Detect which cell encompasses the target text, then output its [x, y] center coordinate. 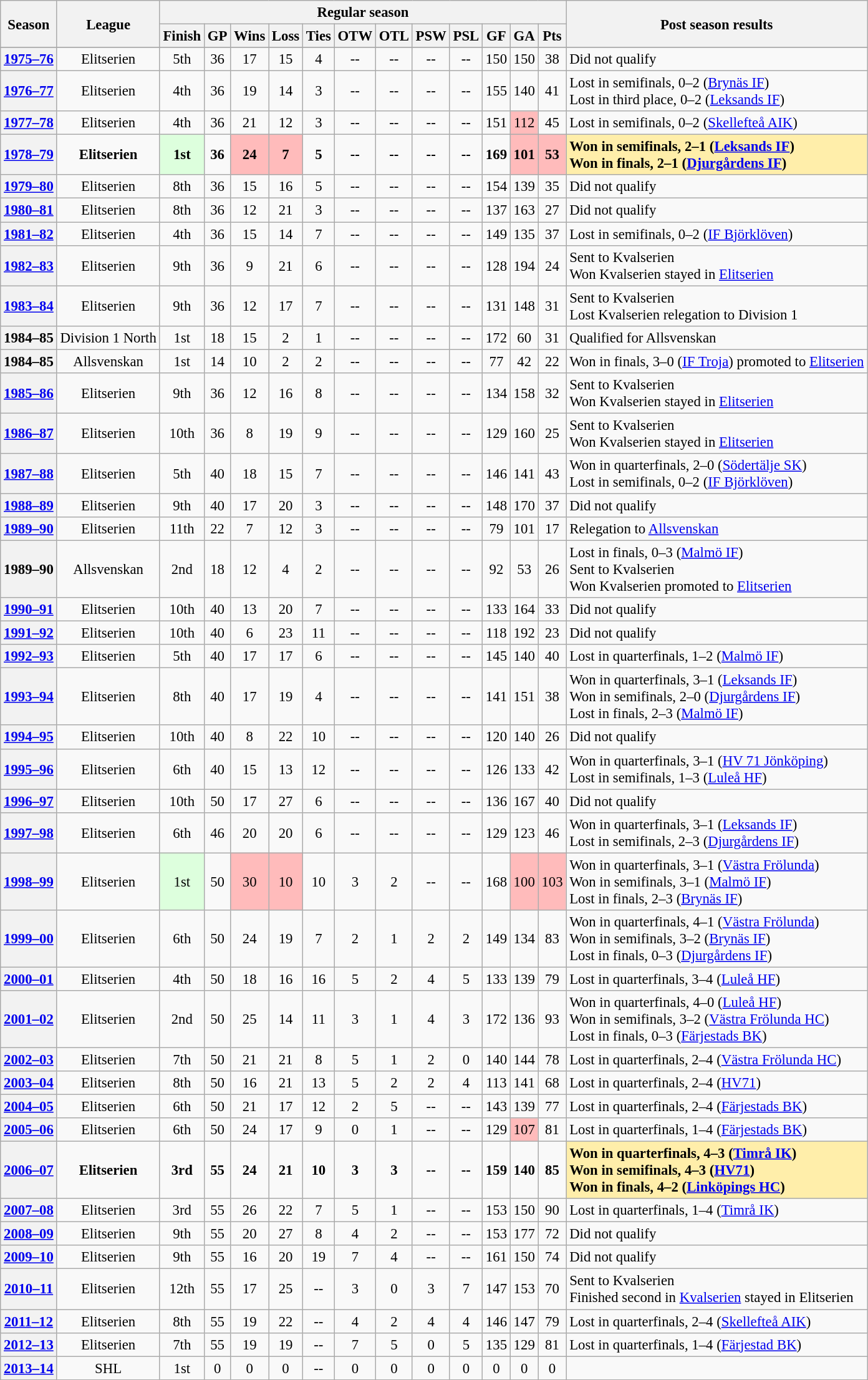
1979–80 [29, 187]
74 [552, 1257]
Lost in quarterfinals, 1–4 (Färjestads BK) [717, 1130]
OTW [355, 36]
1995–96 [29, 769]
2013–14 [29, 1368]
164 [524, 610]
68 [552, 1083]
2003–04 [29, 1083]
35 [552, 187]
1993–94 [29, 697]
1976–77 [29, 91]
1999–00 [29, 939]
Sent to Kvalserien Lost Kvalserien relegation to Division 1 [717, 306]
1983–84 [29, 306]
Won in quarterfinals, 2–0 (Södertälje SK) Lost in semifinals, 0–2 (IF Björklöven) [717, 474]
167 [524, 801]
137 [496, 210]
GP [217, 36]
2011–12 [29, 1321]
177 [524, 1234]
43 [552, 474]
45 [552, 123]
Won in quarterfinals, 3–1 (Västra Frölunda) Won in semifinals, 3–1 (Malmö IF) Lost in finals, 2–3 (Brynäs IF) [717, 882]
159 [496, 1170]
1977–78 [29, 123]
113 [496, 1083]
70 [552, 1289]
1987–88 [29, 474]
41 [552, 91]
145 [496, 656]
2006–07 [29, 1170]
Lost in finals, 0–3 (Malmö IF) Sent to Kvalserien Won Kvalserien promoted to Elitserien [717, 570]
Season [29, 24]
2004–05 [29, 1107]
60 [524, 338]
PSL [466, 36]
2010–11 [29, 1289]
Lost in quarterfinals, 1–2 (Malmö IF) [717, 656]
GA [524, 36]
160 [524, 433]
OTL [394, 36]
Qualified for Allsvenskan [717, 338]
1981–82 [29, 234]
Lost in quarterfinals, 1–4 (Färjestad BK) [717, 1344]
Loss [286, 36]
33 [552, 610]
Finish [182, 36]
2002–03 [29, 1059]
107 [524, 1130]
Lost in quarterfinals, 2–4 (Västra Frölunda HC) [717, 1059]
1985–86 [29, 393]
158 [524, 393]
143 [496, 1107]
131 [496, 306]
123 [524, 832]
Pts [552, 36]
Lost in semifinals, 0–2 (Skellefteå AIK) [717, 123]
Lost in quarterfinals, 2–4 (Skellefteå AIK) [717, 1321]
Ties [318, 36]
155 [496, 91]
Won in quarterfinals, 4–3 (Timrå IK) Won in semifinals, 4–3 (HV71) Won in finals, 4–2 (Linköpings HC) [717, 1170]
144 [524, 1059]
12th [182, 1289]
1988–89 [29, 505]
Relegation to Allsvenskan [717, 529]
192 [524, 633]
1998–99 [29, 882]
Wins [249, 36]
85 [552, 1170]
2012–13 [29, 1344]
118 [496, 633]
1990–91 [29, 610]
1992–93 [29, 656]
2008–09 [29, 1234]
72 [552, 1234]
112 [524, 123]
78 [552, 1059]
League [109, 24]
Lost in semifinals, 0–2 (Brynäs IF) Lost in third place, 0–2 (Leksands IF) [717, 91]
Won in semifinals, 2–1 (Leksands IF) Won in finals, 2–1 (Djurgårdens IF) [717, 155]
163 [524, 210]
1996–97 [29, 801]
SHL [109, 1368]
Won in quarterfinals, 3–1 (Leksands IF) Won in semifinals, 2–0 (Djurgårdens IF) Lost in finals, 2–3 (Malmö IF) [717, 697]
103 [552, 882]
1986–87 [29, 433]
194 [524, 266]
Won in quarterfinals, 4–0 (Luleå HF) Won in semifinals, 3–2 (Västra Frölunda HC) Lost in finals, 0–3 (Färjestads BK) [717, 1019]
Division 1 North [109, 338]
Won in quarterfinals, 4–1 (Västra Frölunda) Won in semifinals, 3–2 (Brynäs IF) Lost in finals, 0–3 (Djurgårdens IF) [717, 939]
1991–92 [29, 633]
11th [182, 529]
Regular season [363, 12]
PSW [431, 36]
2009–10 [29, 1257]
Won in finals, 3–0 (IF Troja) promoted to Elitserien [717, 361]
93 [552, 1019]
83 [552, 939]
2005–06 [29, 1130]
90 [552, 1210]
1994–95 [29, 737]
2001–02 [29, 1019]
170 [524, 505]
100 [524, 882]
Lost in quarterfinals, 2–4 (Färjestads BK) [717, 1107]
Lost in quarterfinals, 1–4 (Timrå IK) [717, 1210]
GF [496, 36]
Lost in semifinals, 0–2 (IF Björklöven) [717, 234]
1980–81 [29, 210]
168 [496, 882]
30 [249, 882]
128 [496, 266]
1978–79 [29, 155]
126 [496, 769]
1997–98 [29, 832]
1982–83 [29, 266]
154 [496, 187]
2007–08 [29, 1210]
169 [496, 155]
Post season results [717, 24]
Won in quarterfinals, 3–1 (HV 71 Jönköping) Lost in semifinals, 1–3 (Luleå HF) [717, 769]
Sent to Kvalserien Finished second in Kvalserien stayed in Elitserien [717, 1289]
161 [496, 1257]
Lost in quarterfinals, 3–4 (Luleå HF) [717, 979]
Lost in quarterfinals, 2–4 (HV71) [717, 1083]
1975–76 [29, 59]
92 [496, 570]
2000–01 [29, 979]
120 [496, 737]
Won in quarterfinals, 3–1 (Leksands IF) Lost in semifinals, 2–3 (Djurgårdens IF) [717, 832]
32 [552, 393]
